For the text-containing cell, return its midpoint in (X, Y) coordinate format. 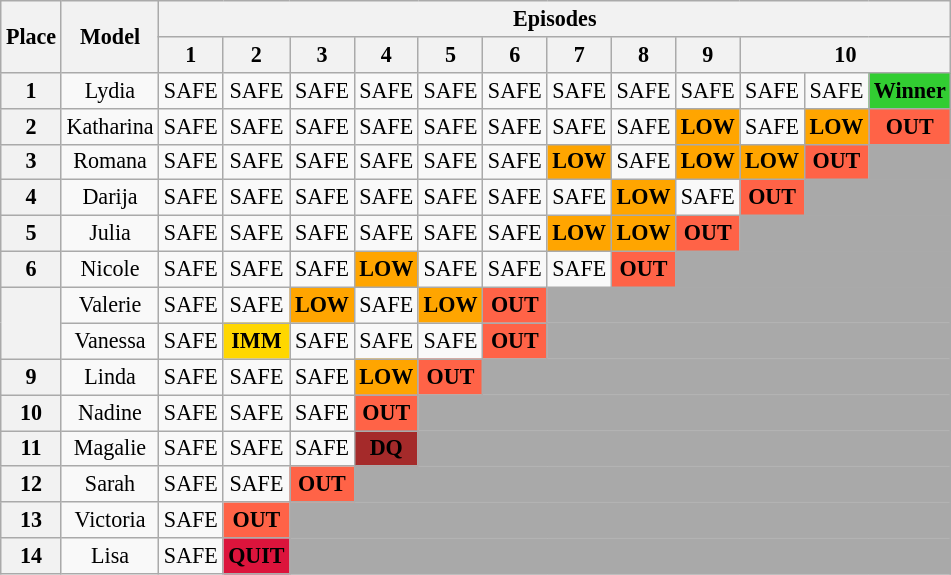
Nicole (110, 269)
Winner (910, 90)
Valerie (110, 305)
Vanessa (110, 341)
12 (32, 484)
Lisa (110, 556)
Linda (110, 377)
Katharina (110, 126)
11 (32, 448)
Place (32, 36)
Darija (110, 198)
DQ (386, 448)
14 (32, 556)
Episodes (555, 18)
Julia (110, 233)
IMM (256, 341)
Magalie (110, 448)
8 (643, 54)
Lydia (110, 90)
13 (32, 520)
Model (110, 36)
7 (579, 54)
Victoria (110, 520)
Sarah (110, 484)
Romana (110, 162)
QUIT (256, 556)
Nadine (110, 412)
